For the text-containing cell, return its midpoint in [X, Y] coordinate format. 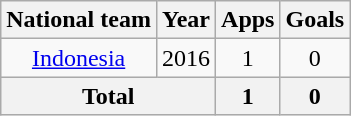
Year [186, 20]
National team [79, 20]
2016 [186, 58]
Apps [248, 20]
Indonesia [79, 58]
Total [108, 96]
Goals [315, 20]
